Return the [x, y] coordinate for the center point of the cell that contains the specified text.  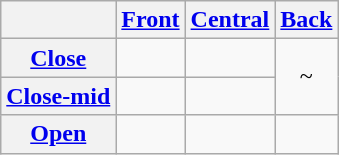
Back [306, 20]
Front [150, 20]
Central [230, 20]
Open [58, 134]
Close-mid [58, 96]
~ [306, 77]
Close [58, 58]
